Identify which cell holds the provided text, then report its [x, y] central coordinate. 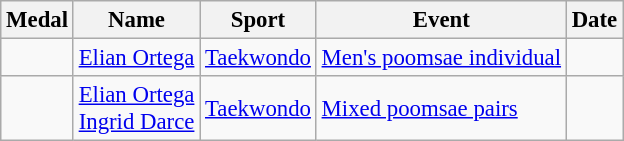
Medal [38, 20]
Sport [258, 20]
Event [441, 20]
Mixed poomsae pairs [441, 108]
Elian Ortega [136, 58]
Elian OrtegaIngrid Darce [136, 108]
Name [136, 20]
Date [594, 20]
Men's poomsae individual [441, 58]
